Scan for the cell matching the given text and deliver its [x, y] coordinate at center. 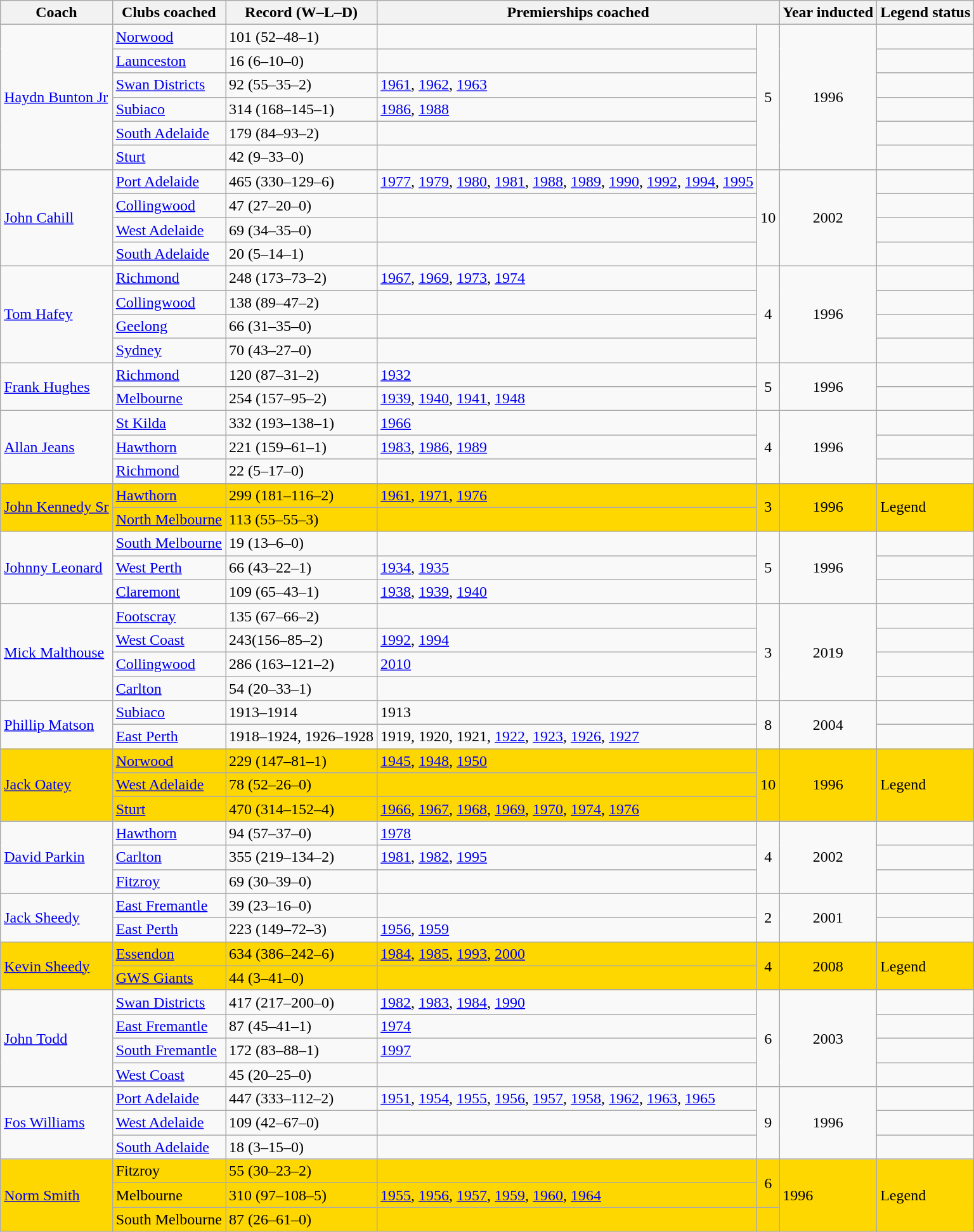
45 (20–25–0) [302, 1075]
Jack Sheedy [56, 918]
417 (217–200–0) [302, 1002]
66 (31–35–0) [302, 327]
172 (83–88–1) [302, 1050]
2010 [567, 664]
Record (W–L–D) [302, 13]
John Cahill [56, 217]
470 (314–152–4) [302, 809]
1934, 1935 [567, 567]
19 (13–6–0) [302, 543]
2008 [828, 966]
138 (89–47–2) [302, 302]
Mick Malthouse [56, 652]
39 (23–16–0) [302, 905]
1966, 1967, 1968, 1969, 1970, 1974, 1976 [567, 809]
John Kennedy Sr [56, 507]
GWS Giants [169, 978]
69 (30–39–0) [302, 881]
221 (159–61–1) [302, 447]
Premierships coached [578, 13]
1986, 1988 [567, 109]
332 (193–138–1) [302, 423]
70 (43–27–0) [302, 351]
109 (42–67–0) [302, 1123]
286 (163–121–2) [302, 664]
Footscray [169, 616]
355 (219–134–2) [302, 857]
54 (20–33–1) [302, 688]
Kevin Sheedy [56, 966]
Clubs coached [169, 13]
66 (43–22–1) [302, 567]
78 (52–26–0) [302, 785]
1966 [567, 423]
55 (30–23–2) [302, 1171]
1977, 1979, 1980, 1981, 1988, 1989, 1990, 1992, 1994, 1995 [567, 181]
310 (97–108–5) [302, 1195]
Frank Hughes [56, 387]
69 (34–35–0) [302, 230]
44 (3–41–0) [302, 978]
St Kilda [169, 423]
Essendon [169, 954]
120 (87–31–2) [302, 375]
South Fremantle [169, 1050]
465 (330–129–6) [302, 181]
Coach [56, 13]
Johnny Leonard [56, 567]
David Parkin [56, 857]
2 [769, 918]
447 (333–112–2) [302, 1099]
135 (67–66–2) [302, 616]
1982, 1983, 1984, 1990 [567, 1002]
229 (147–81–1) [302, 761]
Jack Oatey [56, 785]
1919, 1920, 1921, 1922, 1923, 1926, 1927 [567, 737]
22 (5–17–0) [302, 471]
Tom Hafey [56, 314]
1967, 1969, 1973, 1974 [567, 278]
101 (52–48–1) [302, 37]
1992, 1994 [567, 640]
113 (55–55–3) [302, 519]
Fos Williams [56, 1123]
2001 [828, 918]
179 (84–93–2) [302, 133]
1956, 1959 [567, 930]
1918–1924, 1926–1928 [302, 737]
18 (3–15–0) [302, 1147]
9 [769, 1123]
1955, 1956, 1957, 1959, 1960, 1964 [567, 1195]
1997 [567, 1050]
2004 [828, 725]
42 (9–33–0) [302, 157]
254 (157–95–2) [302, 399]
1932 [567, 375]
1913 [567, 713]
1983, 1986, 1989 [567, 447]
223 (149–72–3) [302, 930]
243(156–85–2) [302, 640]
Allan Jeans [56, 447]
634 (386–242–6) [302, 954]
1951, 1954, 1955, 1956, 1957, 1958, 1962, 1963, 1965 [567, 1099]
Sydney [169, 351]
8 [769, 725]
1961, 1962, 1963 [567, 85]
94 (57–37–0) [302, 833]
1978 [567, 833]
Year inducted [828, 13]
1939, 1940, 1941, 1948 [567, 399]
1945, 1948, 1950 [567, 761]
47 (27–20–0) [302, 205]
16 (6–10–0) [302, 61]
1913–1914 [302, 713]
1961, 1971, 1976 [567, 495]
87 (26–61–0) [302, 1219]
248 (173–73–2) [302, 278]
Norm Smith [56, 1195]
2003 [828, 1038]
92 (55–35–2) [302, 85]
Launceston [169, 61]
109 (65–43–1) [302, 592]
299 (181–116–2) [302, 495]
John Todd [56, 1038]
1938, 1939, 1940 [567, 592]
Haydn Bunton Jr [56, 97]
West Perth [169, 567]
Legend status [926, 13]
314 (168–145–1) [302, 109]
Phillip Matson [56, 725]
20 (5–14–1) [302, 254]
87 (45–41–1) [302, 1026]
1974 [567, 1026]
Geelong [169, 327]
1984, 1985, 1993, 2000 [567, 954]
2019 [828, 652]
Claremont [169, 592]
1981, 1982, 1995 [567, 857]
North Melbourne [169, 519]
